Determine the (X, Y) coordinate at the center of the cell enclosing the given text.  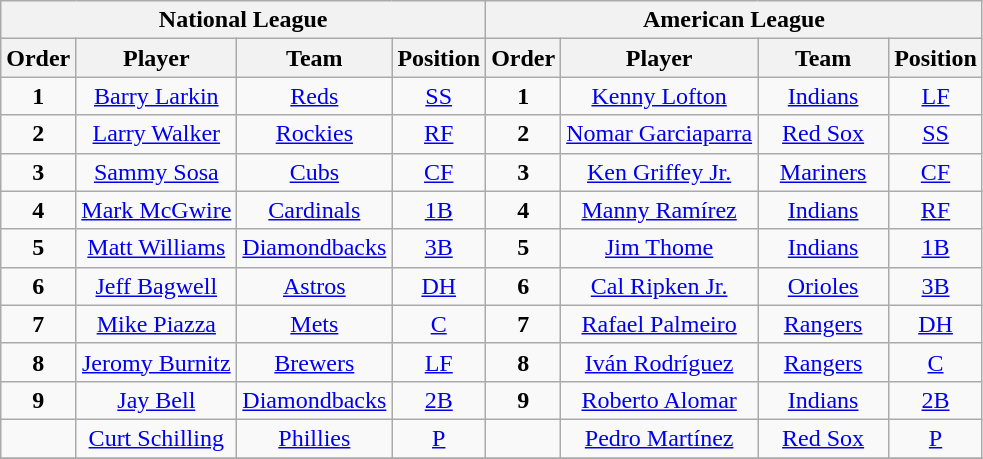
Orioles (824, 286)
Mariners (824, 172)
Nomar Garciaparra (660, 134)
American League (734, 20)
Jeromy Burnitz (156, 362)
Rockies (314, 134)
Brewers (314, 362)
Cal Ripken Jr. (660, 286)
Jim Thome (660, 248)
Mike Piazza (156, 324)
Sammy Sosa (156, 172)
Cubs (314, 172)
Reds (314, 96)
Larry Walker (156, 134)
Roberto Alomar (660, 400)
Mark McGwire (156, 210)
Jay Bell (156, 400)
Mets (314, 324)
Ken Griffey Jr. (660, 172)
Barry Larkin (156, 96)
Jeff Bagwell (156, 286)
Manny Ramírez (660, 210)
National League (244, 20)
Phillies (314, 438)
Kenny Lofton (660, 96)
Curt Schilling (156, 438)
Astros (314, 286)
Matt Williams (156, 248)
Pedro Martínez (660, 438)
Rafael Palmeiro (660, 324)
Cardinals (314, 210)
Iván Rodríguez (660, 362)
